Identify which cell holds the provided text, then report its [X, Y] central coordinate. 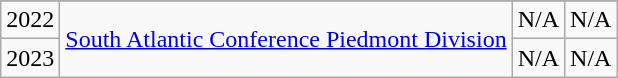
South Atlantic Conference Piedmont Division [286, 39]
2022 [30, 20]
2023 [30, 58]
